For the text-containing cell, return its midpoint in [X, Y] coordinate format. 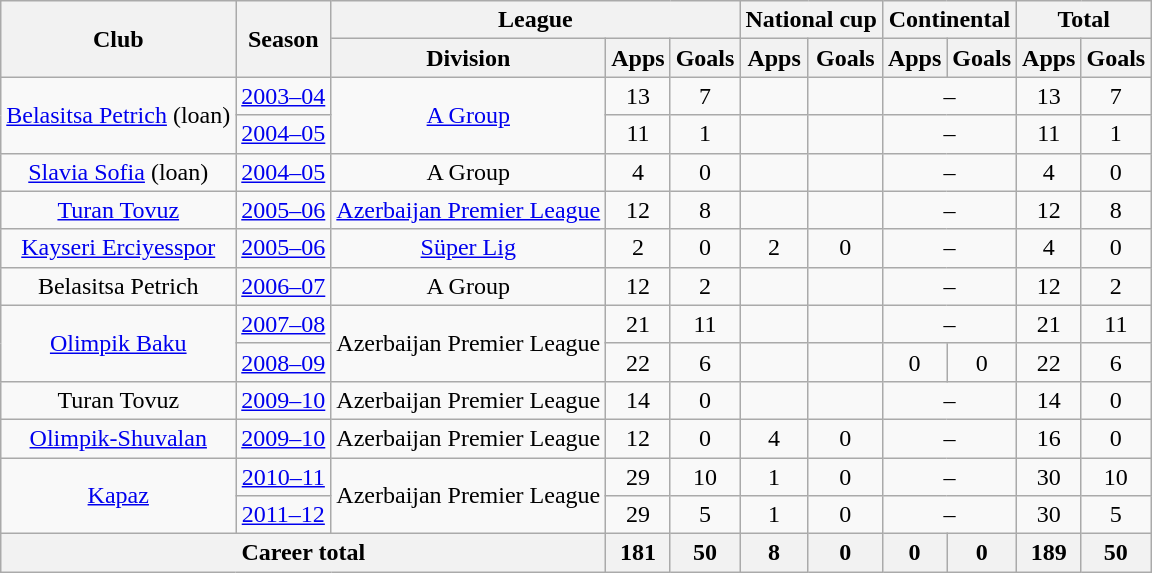
2008–09 [284, 362]
2007–08 [284, 324]
2003–04 [284, 96]
Olimpik Baku [118, 343]
Division [468, 58]
Kayseri Erciyesspor [118, 248]
Slavia Sofia (loan) [118, 172]
Total [1084, 20]
2006–07 [284, 286]
Süper Lig [468, 248]
Belasitsa Petrich [118, 286]
189 [1049, 553]
Continental [949, 20]
2010–11 [284, 477]
Career total [304, 553]
Belasitsa Petrich (loan) [118, 115]
Club [118, 39]
16 [1049, 438]
2011–12 [284, 515]
Olimpik-Shuvalan [118, 438]
Season [284, 39]
Kapaz [118, 496]
National cup [811, 20]
League [536, 20]
181 [638, 553]
